Search for the cell housing the specified text and yield its [x, y] center coordinate. 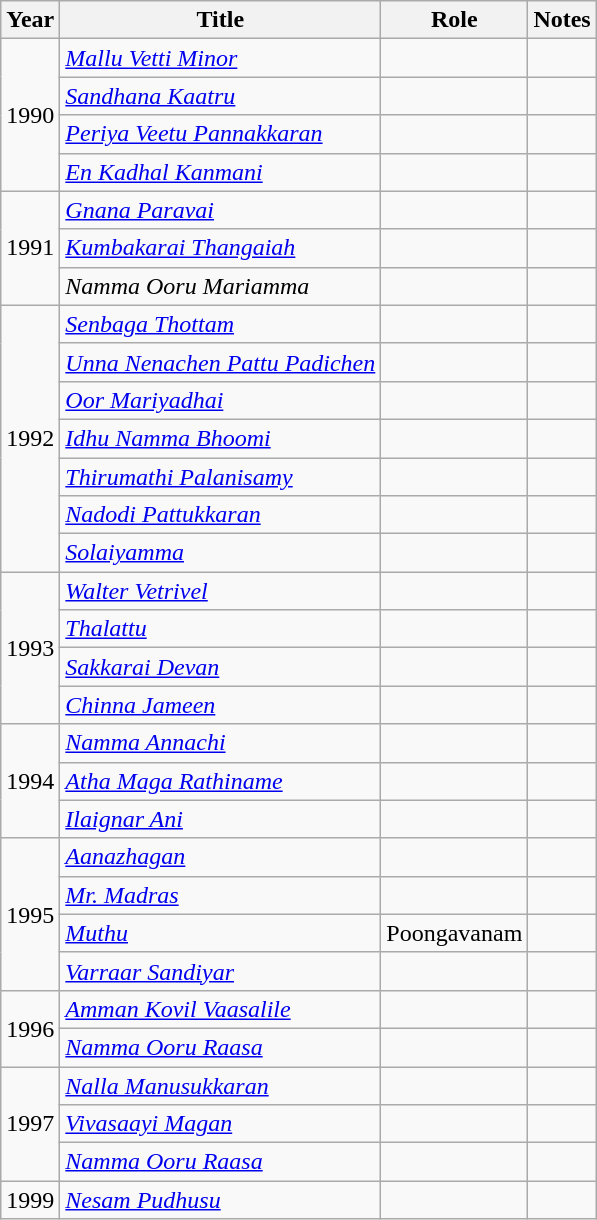
Kumbakarai Thangaiah [220, 248]
Ilaignar Ani [220, 819]
1990 [30, 115]
Senbaga Thottam [220, 324]
1996 [30, 1028]
Namma Ooru Mariamma [220, 286]
En Kadhal Kanmani [220, 172]
Nesam Pudhusu [220, 1200]
Nadodi Pattukkaran [220, 515]
Muthu [220, 933]
Mr. Madras [220, 895]
Atha Maga Rathiname [220, 781]
Walter Vetrivel [220, 591]
Solaiyamma [220, 553]
Sandhana Kaatru [220, 96]
Year [30, 20]
Nalla Manusukkaran [220, 1085]
Thirumathi Palanisamy [220, 477]
Varraar Sandiyar [220, 971]
Notes [562, 20]
Vivasaayi Magan [220, 1124]
Chinna Jameen [220, 705]
Mallu Vetti Minor [220, 58]
Aanazhagan [220, 857]
1999 [30, 1200]
Gnana Paravai [220, 210]
1992 [30, 438]
1993 [30, 648]
Namma Annachi [220, 743]
1994 [30, 781]
Amman Kovil Vaasalile [220, 1009]
Title [220, 20]
Sakkarai Devan [220, 667]
Poongavanam [454, 933]
Oor Mariyadhai [220, 400]
Periya Veetu Pannakkaran [220, 134]
1997 [30, 1123]
Unna Nenachen Pattu Padichen [220, 362]
Thalattu [220, 629]
1991 [30, 248]
1995 [30, 914]
Role [454, 20]
Idhu Namma Bhoomi [220, 438]
